Output the [x, y] coordinate of the center of the cell containing the given text.  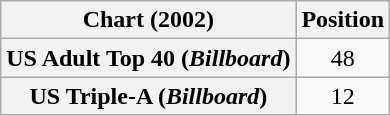
US Adult Top 40 (Billboard) [148, 58]
US Triple-A (Billboard) [148, 96]
Position [343, 20]
Chart (2002) [148, 20]
12 [343, 96]
48 [343, 58]
